From the cell containing the given text, extract its center point as [x, y] coordinate. 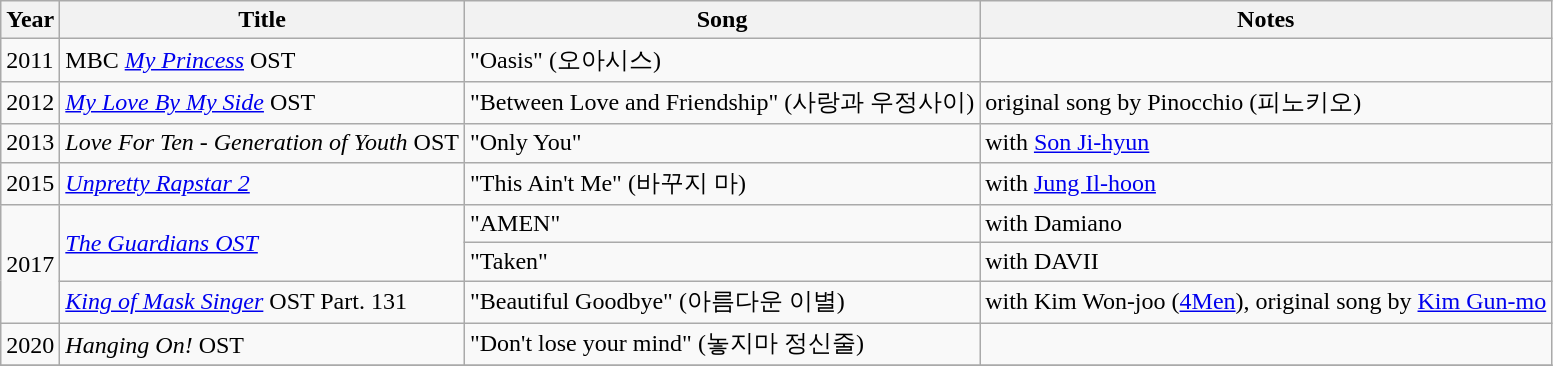
"Oasis" (오아시스) [722, 60]
Hanging On! OST [262, 344]
with DAVII [1266, 262]
2011 [30, 60]
with Kim Won-joo (4Men), original song by Kim Gun-mo [1266, 302]
2017 [30, 264]
MBC My Princess OST [262, 60]
"Only You" [722, 143]
2020 [30, 344]
King of Mask Singer OST Part. 131 [262, 302]
"AMEN" [722, 224]
Title [262, 20]
My Love By My Side OST [262, 102]
"Taken" [722, 262]
with Son Ji-hyun [1266, 143]
original song by Pinocchio (피노키오) [1266, 102]
"Don't lose your mind" (놓지마 정신줄) [722, 344]
Notes [1266, 20]
2012 [30, 102]
"Between Love and Friendship" (사랑과 우정사이) [722, 102]
The Guardians OST [262, 243]
"Beautiful Goodbye" (아름다운 이별) [722, 302]
Year [30, 20]
2015 [30, 184]
"This Ain't Me" (바꾸지 마) [722, 184]
with Damiano [1266, 224]
2013 [30, 143]
Love For Ten - Generation of Youth OST [262, 143]
Song [722, 20]
Unpretty Rapstar 2 [262, 184]
with Jung Il-hoon [1266, 184]
